Find where the given text appears and provide that cell's center as [X, Y] coordinate. 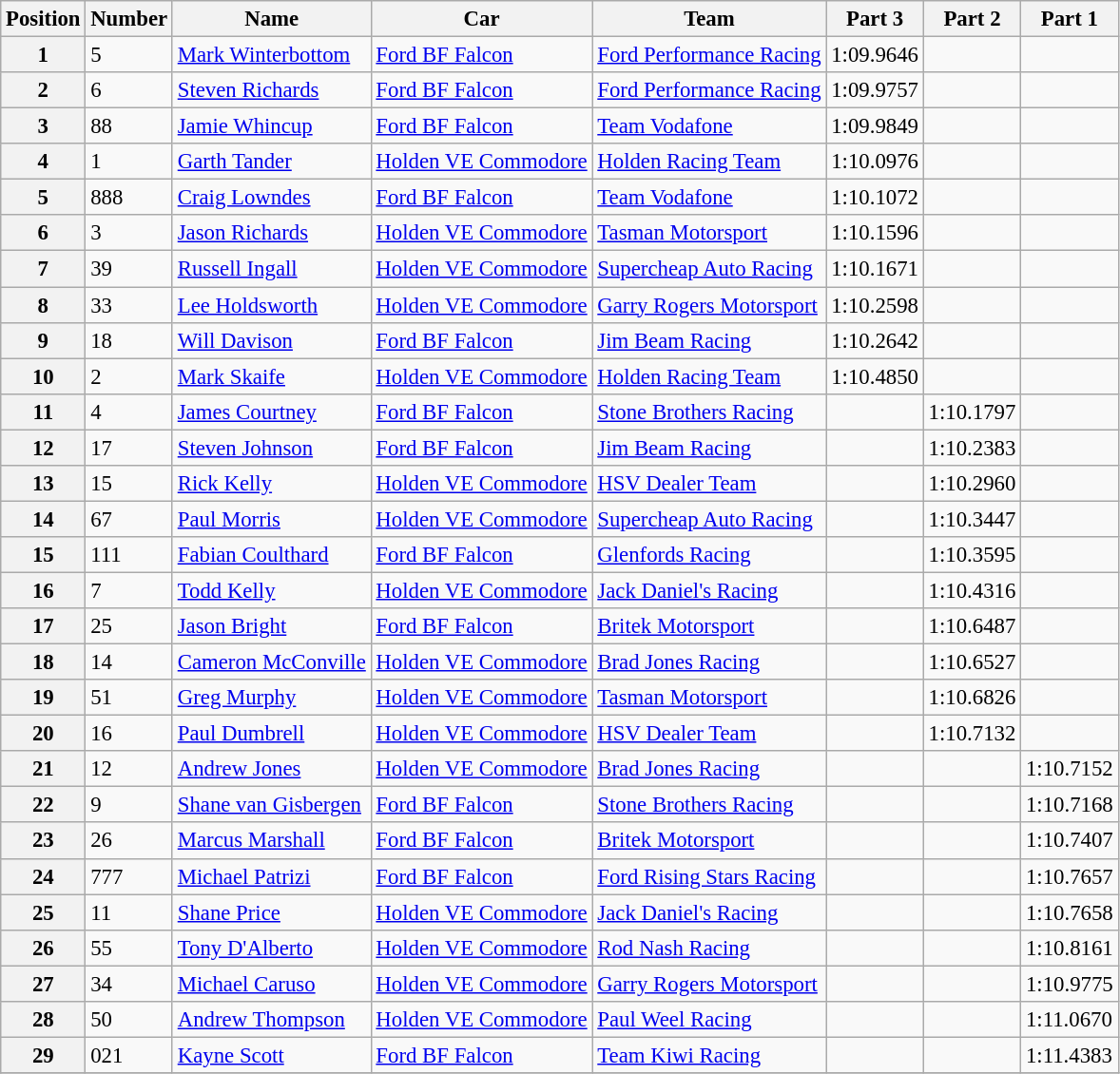
1:10.6826 [972, 698]
1:10.2642 [875, 340]
Jamie Whincup [272, 126]
Michael Patrizi [272, 876]
33 [129, 305]
Mark Skaife [272, 376]
1:10.2960 [972, 484]
67 [129, 519]
1:10.1797 [972, 412]
Glenfords Racing [709, 555]
Rick Kelly [272, 484]
Ford Rising Stars Racing [709, 876]
Number [129, 19]
55 [129, 948]
1:10.6527 [972, 662]
Steven Johnson [272, 448]
Lee Holdsworth [272, 305]
Russell Ingall [272, 269]
1:10.7168 [1070, 805]
21 [44, 769]
Will Davison [272, 340]
1:10.1596 [875, 233]
Shane van Gisbergen [272, 805]
19 [44, 698]
Garth Tander [272, 162]
1:10.8161 [1070, 948]
Position [44, 19]
Part 3 [875, 19]
1:11.0670 [1070, 1020]
51 [129, 698]
Marcus Marshall [272, 841]
1:10.2598 [875, 305]
1:09.9757 [875, 90]
1:10.7658 [1070, 912]
8 [44, 305]
1:10.3595 [972, 555]
1:10.4850 [875, 376]
29 [44, 1055]
1:10.7407 [1070, 841]
50 [129, 1020]
1:09.9646 [875, 55]
Andrew Jones [272, 769]
111 [129, 555]
1:10.7152 [1070, 769]
Mark Winterbottom [272, 55]
39 [129, 269]
Kayne Scott [272, 1055]
Team Kiwi Racing [709, 1055]
Team [709, 19]
Tony D'Alberto [272, 948]
Shane Price [272, 912]
20 [44, 734]
Rod Nash Racing [709, 948]
Car [481, 19]
Michael Caruso [272, 984]
Greg Murphy [272, 698]
88 [129, 126]
23 [44, 841]
1:10.9775 [1070, 984]
Paul Morris [272, 519]
Paul Weel Racing [709, 1020]
Jason Richards [272, 233]
Craig Lowndes [272, 198]
Paul Dumbrell [272, 734]
Cameron McConville [272, 662]
22 [44, 805]
1:10.4316 [972, 590]
1:10.3447 [972, 519]
Name [272, 19]
34 [129, 984]
28 [44, 1020]
1:10.7657 [1070, 876]
1:10.1671 [875, 269]
1:10.6487 [972, 626]
James Courtney [272, 412]
Steven Richards [272, 90]
Fabian Coulthard [272, 555]
Part 1 [1070, 19]
Jason Bright [272, 626]
021 [129, 1055]
1:10.2383 [972, 448]
1:10.7132 [972, 734]
10 [44, 376]
24 [44, 876]
Andrew Thompson [272, 1020]
1:11.4383 [1070, 1055]
1:10.0976 [875, 162]
13 [44, 484]
Part 2 [972, 19]
777 [129, 876]
1:10.1072 [875, 198]
1:09.9849 [875, 126]
27 [44, 984]
Todd Kelly [272, 590]
888 [129, 198]
